Provide the (x, y) coordinate of the cell's center where the given text is located.  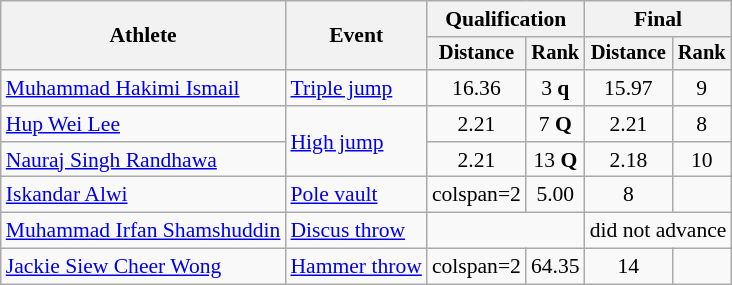
Muhammad Irfan Shamshuddin (144, 231)
3 q (556, 88)
Jackie Siew Cheer Wong (144, 267)
Iskandar Alwi (144, 195)
7 Q (556, 124)
10 (702, 160)
14 (628, 267)
Muhammad Hakimi Ismail (144, 88)
Nauraj Singh Randhawa (144, 160)
Athlete (144, 36)
Hammer throw (356, 267)
64.35 (556, 267)
15.97 (628, 88)
13 Q (556, 160)
Qualification (506, 19)
did not advance (658, 231)
9 (702, 88)
5.00 (556, 195)
High jump (356, 142)
Event (356, 36)
16.36 (476, 88)
Pole vault (356, 195)
Triple jump (356, 88)
2.18 (628, 160)
Final (658, 19)
Hup Wei Lee (144, 124)
Discus throw (356, 231)
